Find where the given text appears and provide that cell's center as (x, y) coordinate. 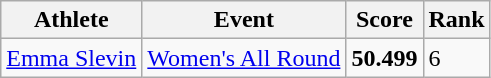
Score (384, 20)
50.499 (384, 58)
Athlete (72, 20)
Women's All Round (244, 58)
6 (456, 58)
Rank (456, 20)
Emma Slevin (72, 58)
Event (244, 20)
